From the cell containing the given text, extract its center point as [x, y] coordinate. 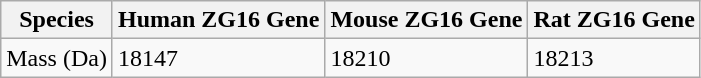
18213 [614, 58]
Human ZG16 Gene [218, 20]
18147 [218, 58]
Species [57, 20]
Mass (Da) [57, 58]
18210 [426, 58]
Rat ZG16 Gene [614, 20]
Mouse ZG16 Gene [426, 20]
